From the cell containing the given text, extract its center point as [x, y] coordinate. 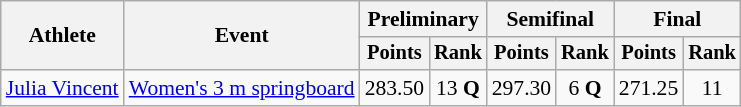
Semifinal [550, 19]
13 Q [458, 88]
Women's 3 m springboard [242, 88]
11 [712, 88]
271.25 [648, 88]
Athlete [62, 36]
Preliminary [424, 19]
Final [678, 19]
Event [242, 36]
6 Q [585, 88]
Julia Vincent [62, 88]
297.30 [522, 88]
283.50 [394, 88]
